Detect which cell encompasses the target text, then output its [x, y] center coordinate. 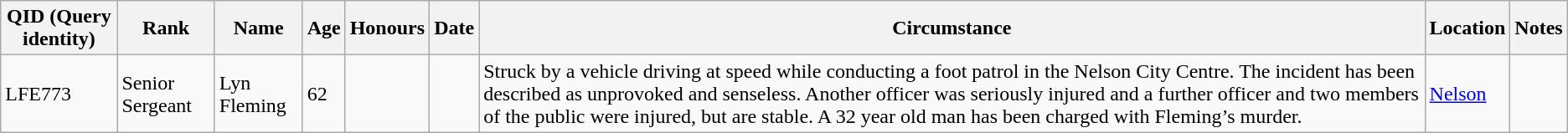
Honours [387, 28]
62 [323, 94]
QID (Query identity) [59, 28]
Date [454, 28]
Lyn Fleming [258, 94]
Nelson [1467, 94]
Circumstance [952, 28]
Location [1467, 28]
Senior Sergeant [166, 94]
Rank [166, 28]
Age [323, 28]
LFE773 [59, 94]
Name [258, 28]
Notes [1539, 28]
